Detect which cell encompasses the target text, then output its [X, Y] center coordinate. 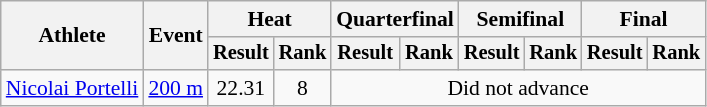
Nicolai Portelli [72, 88]
Did not advance [518, 88]
Event [176, 36]
Heat [270, 19]
Athlete [72, 36]
Semifinal [520, 19]
200 m [176, 88]
8 [303, 88]
22.31 [241, 88]
Final [644, 19]
Quarterfinal [395, 19]
